Return the [x, y] coordinate for the center point of the cell that contains the specified text.  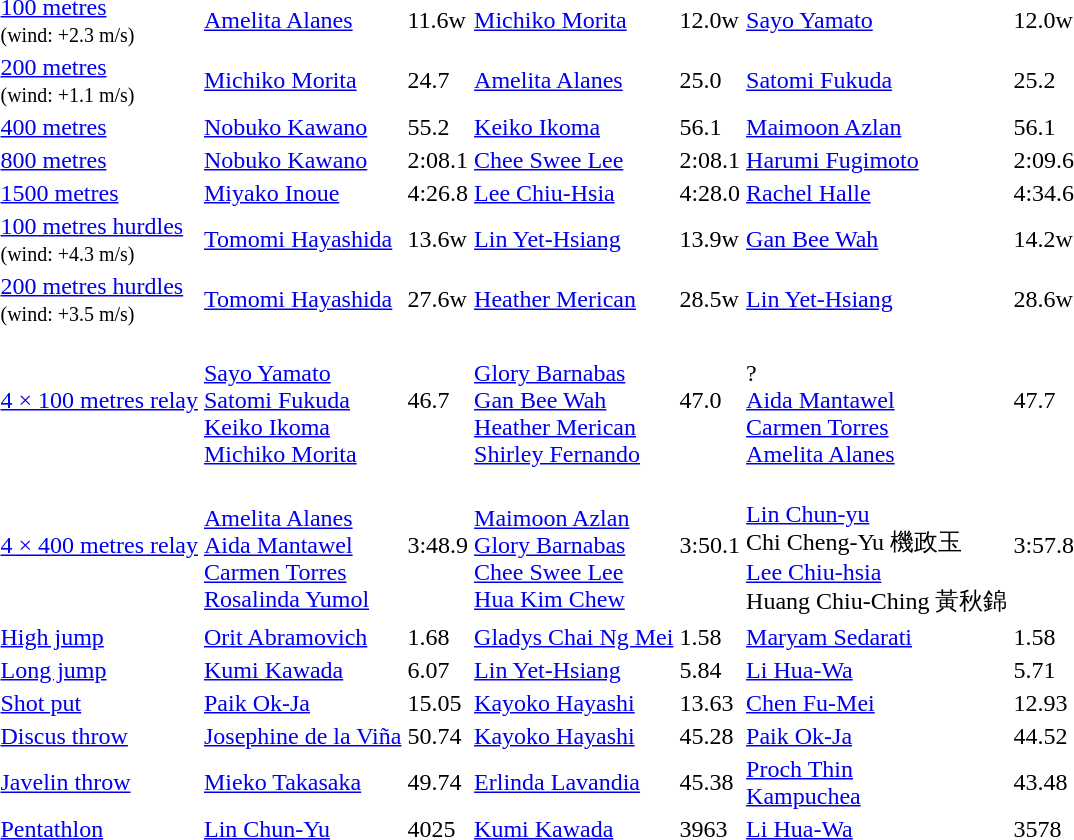
Maimoon Azlan [877, 127]
Maimoon AzlanGlory BarnabasChee Swee LeeHua Kim Chew [574, 546]
45.38 [710, 782]
Miyako Inoue [302, 193]
6.07 [438, 670]
Sayo YamatoSatomi FukudaKeiko IkomaMichiko Morita [302, 400]
49.74 [438, 782]
15.05 [438, 703]
5.84 [710, 670]
Harumi Fugimoto [877, 160]
25.0 [710, 80]
56.1 [710, 127]
4:28.0 [710, 193]
3:48.9 [438, 546]
1.58 [710, 637]
4:26.8 [438, 193]
50.74 [438, 736]
Amelita Alanes [574, 80]
55.2 [438, 127]
3:50.1 [710, 546]
27.6w [438, 300]
47.0 [710, 400]
13.63 [710, 703]
Orit Abramovich [302, 637]
Josephine de la Viña [302, 736]
Keiko Ikoma [574, 127]
Erlinda Lavandia [574, 782]
Heather Merican [574, 300]
45.28 [710, 736]
Lee Chiu-Hsia [574, 193]
Chen Fu-Mei [877, 703]
13.6w [438, 240]
Rachel Halle [877, 193]
?Aida MantawelCarmen TorresAmelita Alanes [877, 400]
Chee Swee Lee [574, 160]
24.7 [438, 80]
Amelita AlanesAida MantawelCarmen TorresRosalinda Yumol [302, 546]
Kumi Kawada [302, 670]
Maryam Sedarati [877, 637]
Michiko Morita [302, 80]
Lin Chun-yuChi Cheng-Yu 機政玉Lee Chiu-hsiaHuang Chiu-Ching 黃秋錦 [877, 546]
Gladys Chai Ng Mei [574, 637]
46.7 [438, 400]
13.9w [710, 240]
Proch Thin Kampuchea [877, 782]
Mieko Takasaka [302, 782]
Li Hua-Wa [877, 670]
28.5w [710, 300]
1.68 [438, 637]
Glory BarnabasGan Bee WahHeather MericanShirley Fernando [574, 400]
Satomi Fukuda [877, 80]
Gan Bee Wah [877, 240]
